Scan for the cell matching the given text and deliver its [x, y] coordinate at center. 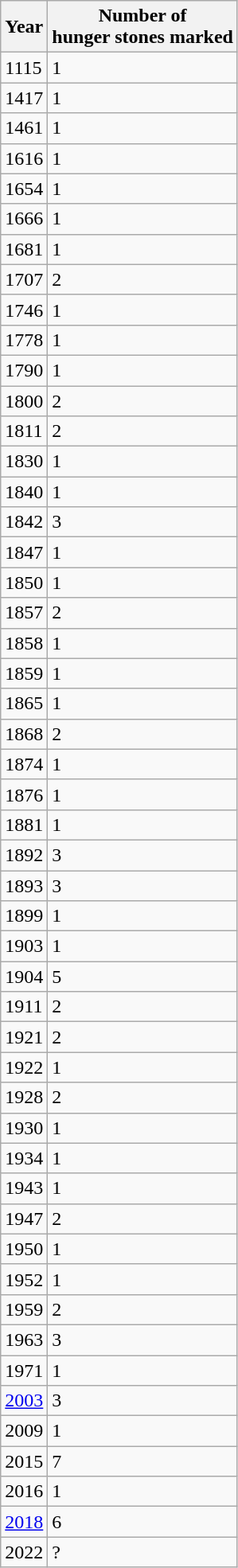
1859 [24, 673]
1950 [24, 1249]
1840 [24, 492]
1952 [24, 1279]
1971 [24, 1370]
1616 [24, 158]
1876 [24, 794]
2003 [24, 1401]
2018 [24, 1522]
1893 [24, 886]
1943 [24, 1188]
1858 [24, 643]
1654 [24, 189]
1922 [24, 1067]
1963 [24, 1340]
1959 [24, 1309]
1892 [24, 855]
7 [143, 1461]
1903 [24, 946]
1899 [24, 916]
1850 [24, 583]
1790 [24, 370]
1681 [24, 249]
1865 [24, 704]
? [143, 1552]
1842 [24, 522]
5 [143, 977]
1461 [24, 128]
1868 [24, 734]
1800 [24, 400]
2015 [24, 1461]
1847 [24, 552]
1830 [24, 462]
1947 [24, 1219]
1115 [24, 68]
1921 [24, 1037]
1911 [24, 1007]
Number ofhunger stones marked [143, 27]
2016 [24, 1492]
6 [143, 1522]
1778 [24, 340]
1746 [24, 310]
2022 [24, 1552]
2009 [24, 1431]
1707 [24, 279]
1811 [24, 431]
1666 [24, 219]
1934 [24, 1158]
1930 [24, 1128]
Year [24, 27]
1928 [24, 1098]
1904 [24, 977]
1417 [24, 98]
1881 [24, 825]
1874 [24, 764]
1857 [24, 613]
